Identify which cell holds the provided text, then report its (X, Y) central coordinate. 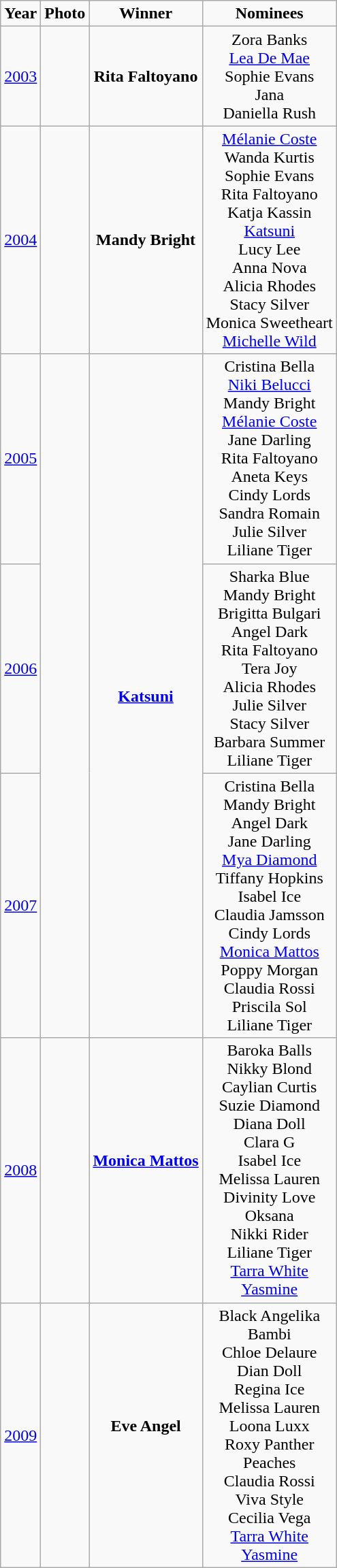
Sharka BlueMandy BrightBrigitta BulgariAngel DarkRita FaltoyanoTera JoyAlicia RhodesJulie SilverStacy SilverBarbara SummerLiliane Tiger (270, 668)
2004 (20, 240)
Mélanie CosteWanda KurtisSophie EvansRita FaltoyanoKatja KassinKatsuniLucy LeeAnna NovaAlicia RhodesStacy SilverMonica SweetheartMichelle Wild (270, 240)
Mandy Bright (146, 240)
2007 (20, 905)
Year (20, 14)
Cristina BellaNiki BelucciMandy BrightMélanie CosteJane DarlingRita FaltoyanoAneta KeysCindy LordsSandra RomainJulie SilverLiliane Tiger (270, 459)
2008 (20, 1171)
Nominees (270, 14)
2009 (20, 1435)
Zora BanksLea De MaeSophie EvansJanaDaniella Rush (270, 76)
Rita Faltoyano (146, 76)
Monica Mattos (146, 1171)
Katsuni (146, 696)
2006 (20, 668)
2003 (20, 76)
Winner (146, 14)
2005 (20, 459)
Photo (65, 14)
Black AngelikaBambiChloe DelaureDian DollRegina IceMelissa LaurenLoona LuxxRoxy PantherPeachesClaudia RossiViva StyleCecilia VegaTarra WhiteYasmine (270, 1435)
Eve Angel (146, 1435)
